Scan for the cell matching the given text and deliver its [X, Y] coordinate at center. 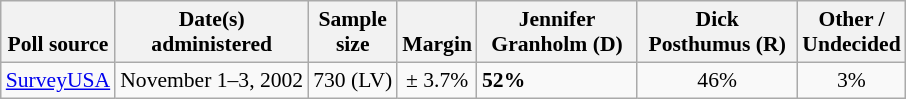
46% [717, 80]
DickPosthumus (R) [717, 32]
Samplesize [352, 32]
November 1–3, 2002 [212, 80]
SurveyUSA [58, 80]
JenniferGranholm (D) [557, 32]
Other /Undecided [851, 32]
Poll source [58, 32]
Date(s)administered [212, 32]
± 3.7% [437, 80]
Margin [437, 32]
730 (LV) [352, 80]
52% [557, 80]
3% [851, 80]
